Detect which cell encompasses the target text, then output its (X, Y) center coordinate. 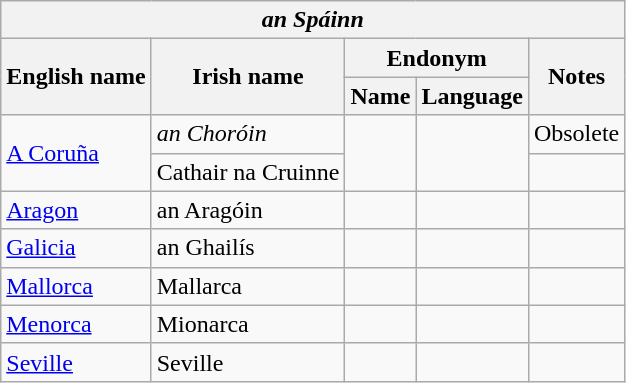
Endonym (436, 58)
Mallarca (248, 286)
Notes (576, 77)
an Choróin (248, 134)
Name (380, 96)
Irish name (248, 77)
Galicia (76, 248)
English name (76, 77)
an Ghailís (248, 248)
Aragon (76, 210)
an Aragóin (248, 210)
Menorca (76, 324)
an Spáinn (313, 20)
Language (472, 96)
Obsolete (576, 134)
Mallorca (76, 286)
A Coruña (76, 153)
Cathair na Cruinne (248, 172)
Mionarca (248, 324)
